Output the [X, Y] coordinate of the center of the cell containing the given text.  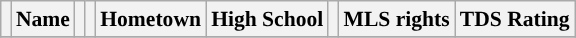
MLS rights [396, 19]
Name [43, 19]
High School [267, 19]
Hometown [150, 19]
TDS Rating [515, 19]
